From the cell containing the given text, extract its center point as (x, y) coordinate. 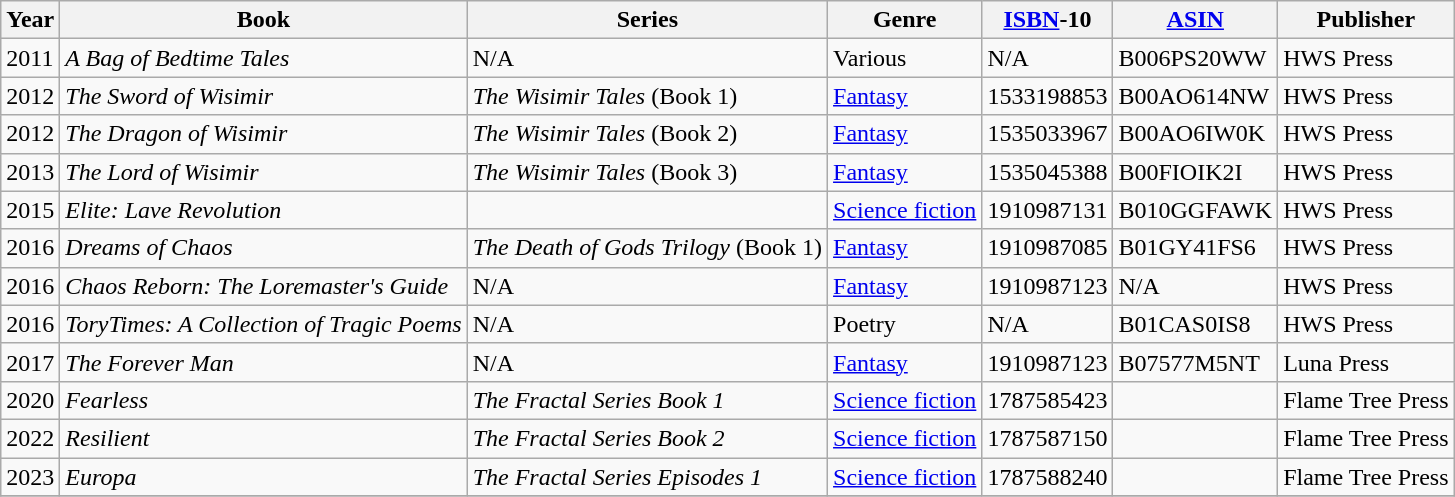
B07577M5NT (1196, 362)
Year (30, 20)
ASIN (1196, 20)
1787585423 (1048, 400)
2013 (30, 172)
B01CAS0IS8 (1196, 324)
1535033967 (1048, 134)
Europa (264, 477)
The Fractal Series Book 1 (647, 400)
The Sword of Wisimir (264, 96)
Chaos Reborn: The Loremaster's Guide (264, 286)
The Fractal Series Episodes 1 (647, 477)
The Wisimir Tales (Book 2) (647, 134)
The Dragon of Wisimir (264, 134)
B010GGFAWK (1196, 210)
B01GY41FS6 (1196, 248)
2022 (30, 438)
Poetry (905, 324)
2015 (30, 210)
Fearless (264, 400)
The Fractal Series Book 2 (647, 438)
B00AO6IW0K (1196, 134)
1535045388 (1048, 172)
B00FIOIK2I (1196, 172)
The Lord of Wisimir (264, 172)
The Forever Man (264, 362)
1787588240 (1048, 477)
B006PS20WW (1196, 58)
2017 (30, 362)
The Death of Gods Trilogy (Book 1) (647, 248)
Dreams of Chaos (264, 248)
ISBN-10 (1048, 20)
1533198853 (1048, 96)
1910987085 (1048, 248)
1910987131 (1048, 210)
ToryTimes: A Collection of Tragic Poems (264, 324)
2020 (30, 400)
The Wisimir Tales (Book 1) (647, 96)
Various (905, 58)
Resilient (264, 438)
Elite: Lave Revolution (264, 210)
Luna Press (1366, 362)
1787587150 (1048, 438)
2011 (30, 58)
Genre (905, 20)
Book (264, 20)
A Bag of Bedtime Tales (264, 58)
Publisher (1366, 20)
The Wisimir Tales (Book 3) (647, 172)
B00AO614NW (1196, 96)
2023 (30, 477)
Series (647, 20)
